Find where the given text appears and provide that cell's center as [x, y] coordinate. 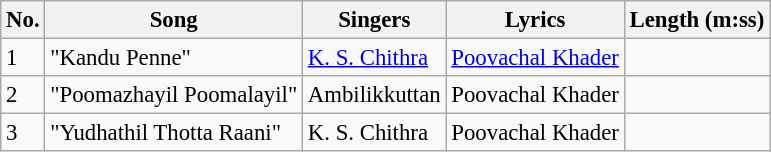
"Yudhathil Thotta Raani" [174, 133]
Singers [374, 20]
Song [174, 20]
1 [23, 58]
"Kandu Penne" [174, 58]
Length (m:ss) [696, 20]
Lyrics [535, 20]
3 [23, 133]
No. [23, 20]
Ambilikkuttan [374, 95]
2 [23, 95]
"Poomazhayil Poomalayil" [174, 95]
